Provide the [X, Y] coordinate of the cell's center where the given text is located.  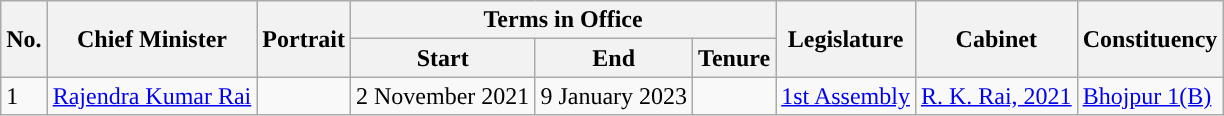
Terms in Office [564, 20]
No. [24, 39]
Chief Minister [152, 39]
Legislature [846, 39]
Constituency [1150, 39]
1st Assembly [846, 96]
End [614, 58]
Tenure [734, 58]
2 November 2021 [443, 96]
R. K. Rai, 2021 [996, 96]
Rajendra Kumar Rai [152, 96]
9 January 2023 [614, 96]
Start [443, 58]
Portrait [304, 39]
Bhojpur 1(B) [1150, 96]
1 [24, 96]
Cabinet [996, 39]
